Output the (x, y) coordinate of the center of the cell containing the given text.  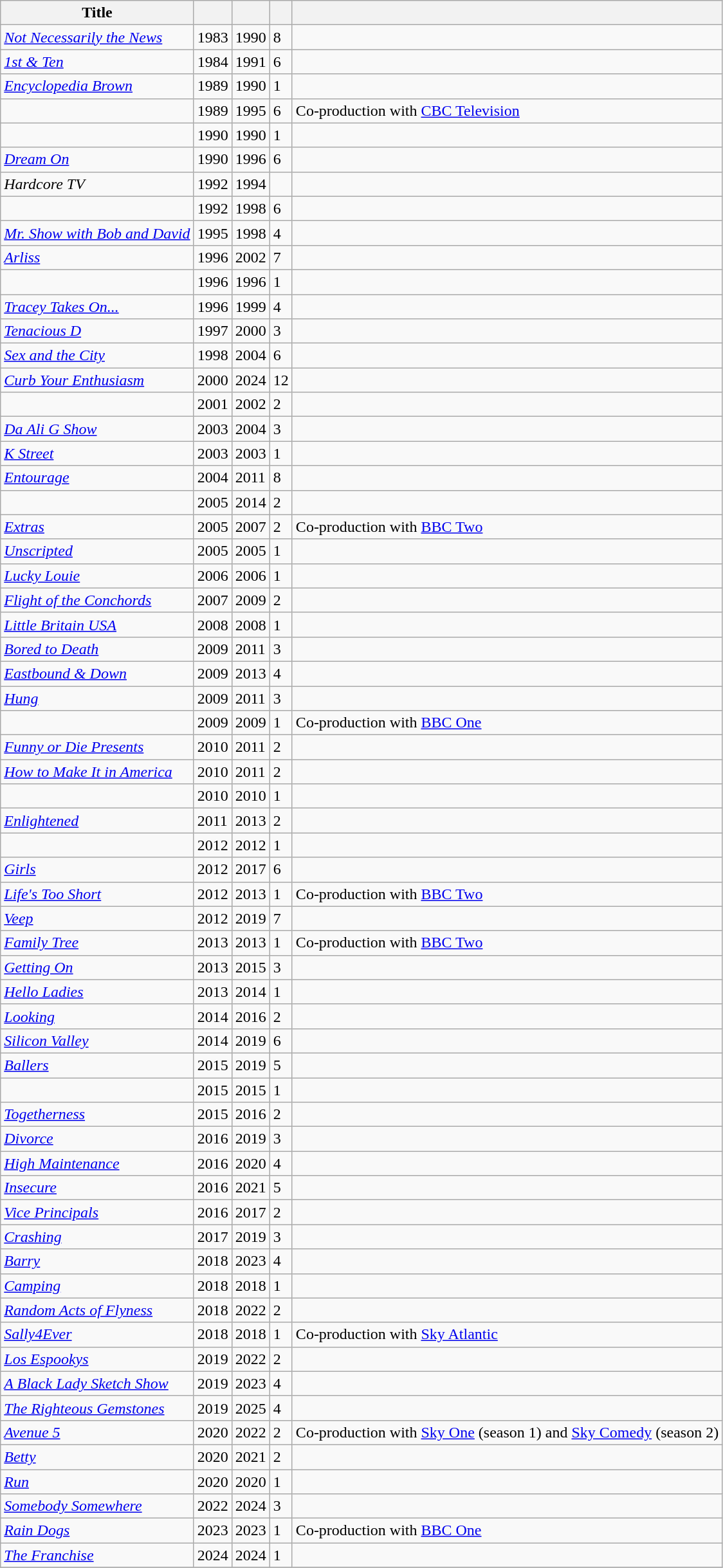
K Street (97, 453)
Bored to Death (97, 649)
Insecure (97, 1188)
Random Acts of Flyness (97, 1310)
1994 (251, 184)
Hardcore TV (97, 184)
Little Britain USA (97, 624)
Togetherness (97, 1115)
Entourage (97, 478)
Hung (97, 698)
Getting On (97, 967)
A Black Lady Sketch Show (97, 1383)
2025 (251, 1408)
Family Tree (97, 943)
Tenacious D (97, 331)
Run (97, 1481)
Sally4Ever (97, 1335)
Arliss (97, 257)
Divorce (97, 1139)
Avenue 5 (97, 1432)
Da Ali G Show (97, 429)
The Righteous Gemstones (97, 1408)
Encyclopedia Brown (97, 86)
Vice Principals (97, 1212)
Looking (97, 1016)
Silicon Valley (97, 1041)
Sex and the City (97, 356)
Funny or Die Presents (97, 747)
Not Necessarily the News (97, 37)
Camping (97, 1286)
12 (280, 380)
Extras (97, 527)
Eastbound & Down (97, 673)
Enlightened (97, 821)
Hello Ladies (97, 992)
Girls (97, 870)
2001 (212, 405)
Co-production with Sky One (season 1) and Sky Comedy (season 2) (507, 1432)
1984 (212, 62)
1st & Ten (97, 62)
The Franchise (97, 1555)
Rain Dogs (97, 1531)
Tracey Takes On... (97, 307)
1983 (212, 37)
Betty (97, 1457)
1999 (251, 307)
Crashing (97, 1237)
Flight of the Conchords (97, 600)
Co-production with CBC Television (507, 111)
Title (97, 13)
Ballers (97, 1065)
Barry (97, 1261)
Dream On (97, 160)
Lucky Louie (97, 576)
How to Make It in America (97, 772)
Co-production with Sky Atlantic (507, 1335)
High Maintenance (97, 1163)
Life's Too Short (97, 894)
Veep (97, 918)
Los Espookys (97, 1359)
Unscripted (97, 551)
Somebody Somewhere (97, 1506)
Mr. Show with Bob and David (97, 233)
1991 (251, 62)
1997 (212, 331)
Curb Your Enthusiasm (97, 380)
